From the cell containing the given text, extract its center point as [x, y] coordinate. 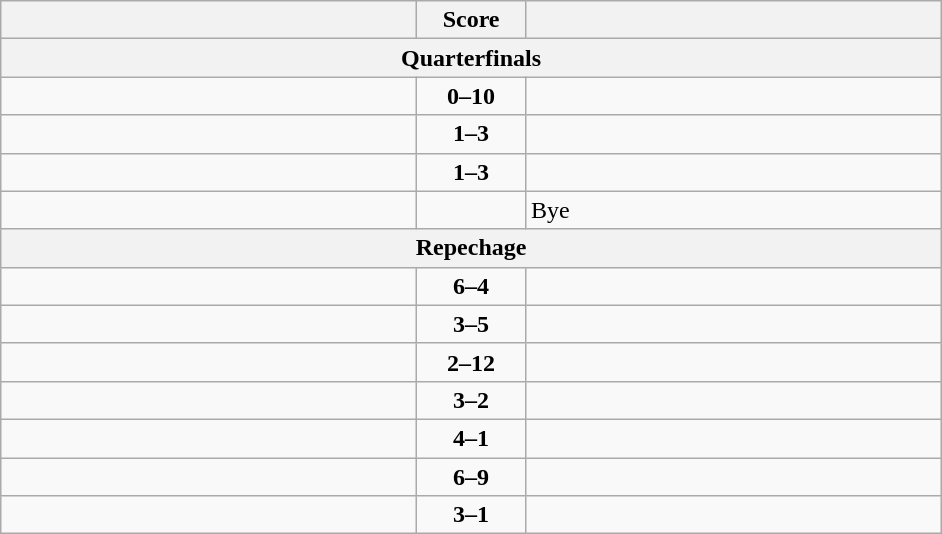
3–2 [472, 400]
2–12 [472, 362]
0–10 [472, 96]
6–9 [472, 477]
Quarterfinals [472, 58]
3–1 [472, 515]
6–4 [472, 286]
Score [472, 20]
4–1 [472, 438]
Bye [733, 210]
3–5 [472, 324]
Repechage [472, 248]
